For the text-containing cell, return its midpoint in (X, Y) coordinate format. 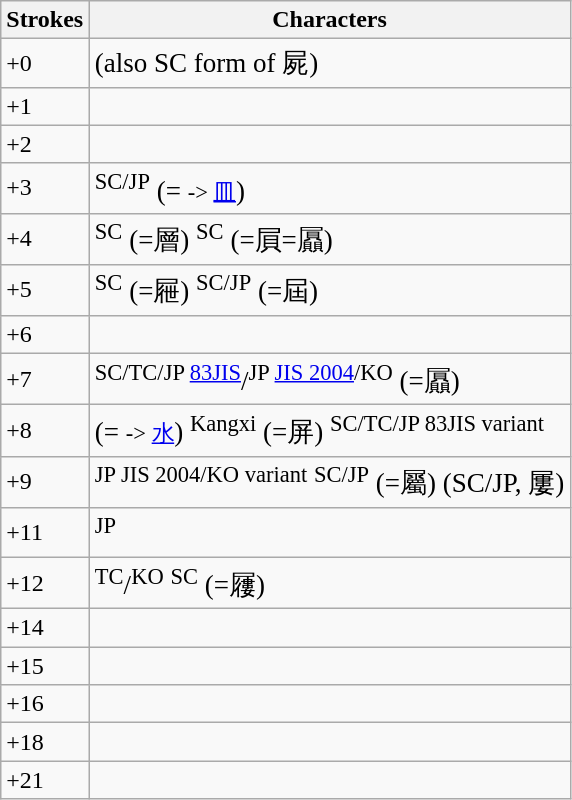
+11 (45, 532)
+18 (45, 742)
+2 (45, 144)
+7 (45, 380)
SC (=層) SC (=屓=屭) (330, 238)
SC (=屜) SC/JP (=屆) (330, 290)
(also SC form of 屍) (330, 63)
+0 (45, 63)
+21 (45, 780)
+1 (45, 106)
JP JIS 2004/KO variant SC/JP (=屬) (SC/JP, 屢) (330, 482)
+14 (45, 628)
+12 (45, 582)
Characters (330, 20)
+16 (45, 704)
+8 (45, 430)
TC/KO SC (=屨) (330, 582)
+3 (45, 188)
+15 (45, 666)
+5 (45, 290)
+4 (45, 238)
+6 (45, 335)
(= -> 水) Kangxi (=屏) SC/TC/JP 83JIS variant (330, 430)
SC/JP (= -> 皿) (330, 188)
SC/TC/JP 83JIS/JP JIS 2004/KO (=屭) (330, 380)
+9 (45, 482)
JP (330, 532)
Strokes (45, 20)
